Locate the cell with the specified text and output its [X, Y] center coordinate. 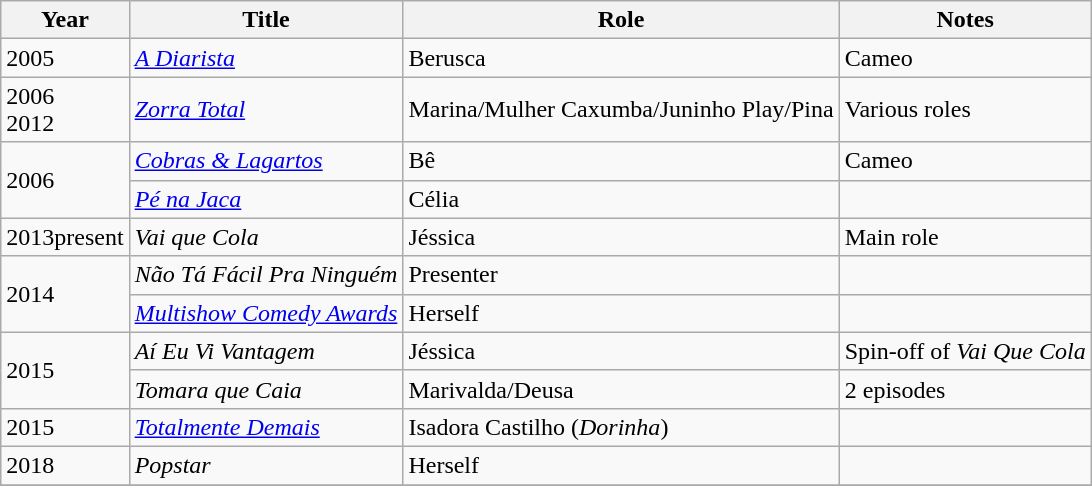
Cobras & Lagartos [266, 161]
Presenter [621, 275]
Spin-off of Vai Que Cola [965, 351]
2 episodes [965, 389]
Aí Eu Vi Vantagem [266, 351]
Role [621, 20]
Multishow Comedy Awards [266, 313]
Various roles [965, 110]
Isadora Castilho (Dorinha) [621, 427]
Marina/Mulher Caxumba/Juninho Play/Pina [621, 110]
2013present [65, 237]
Main role [965, 237]
2018 [65, 465]
Title [266, 20]
Totalmente Demais [266, 427]
Não Tá Fácil Pra Ninguém [266, 275]
Bê [621, 161]
2006 [65, 180]
Berusca [621, 58]
2014 [65, 294]
Tomara que Caia [266, 389]
2005 [65, 58]
A Diarista [266, 58]
Year [65, 20]
Célia [621, 199]
Marivalda/Deusa [621, 389]
Notes [965, 20]
20062012 [65, 110]
Vai que Cola [266, 237]
Zorra Total [266, 110]
Pé na Jaca [266, 199]
Popstar [266, 465]
